Find where the given text appears and provide that cell's center as (x, y) coordinate. 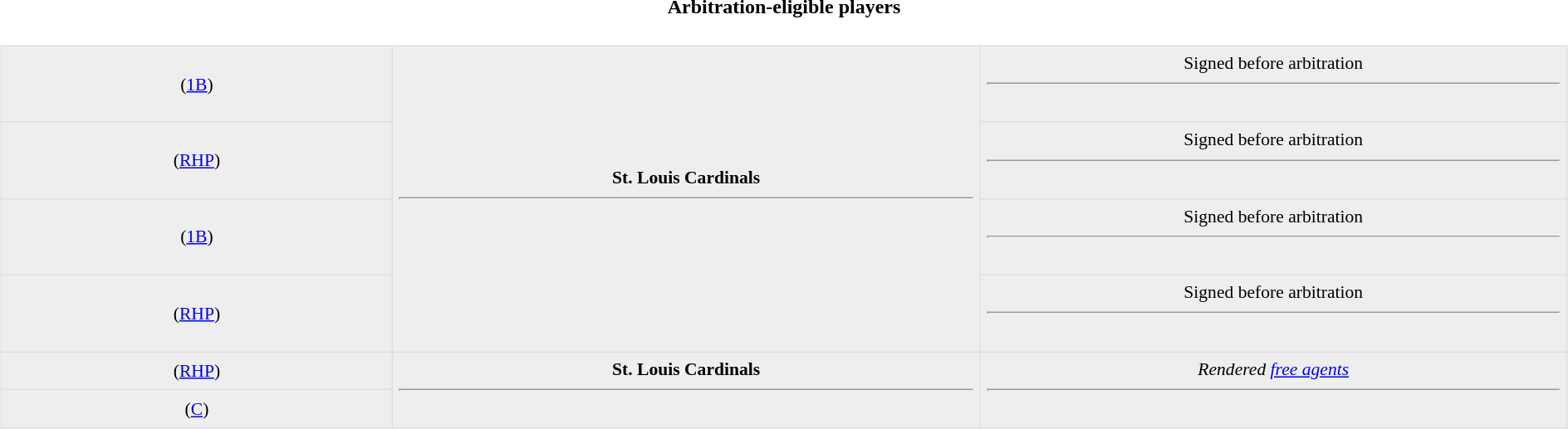
Rendered free agents (1274, 390)
(C) (196, 409)
